Pinpoint the cell where the given text exists, returning its (X, Y) midpoint coordinate. 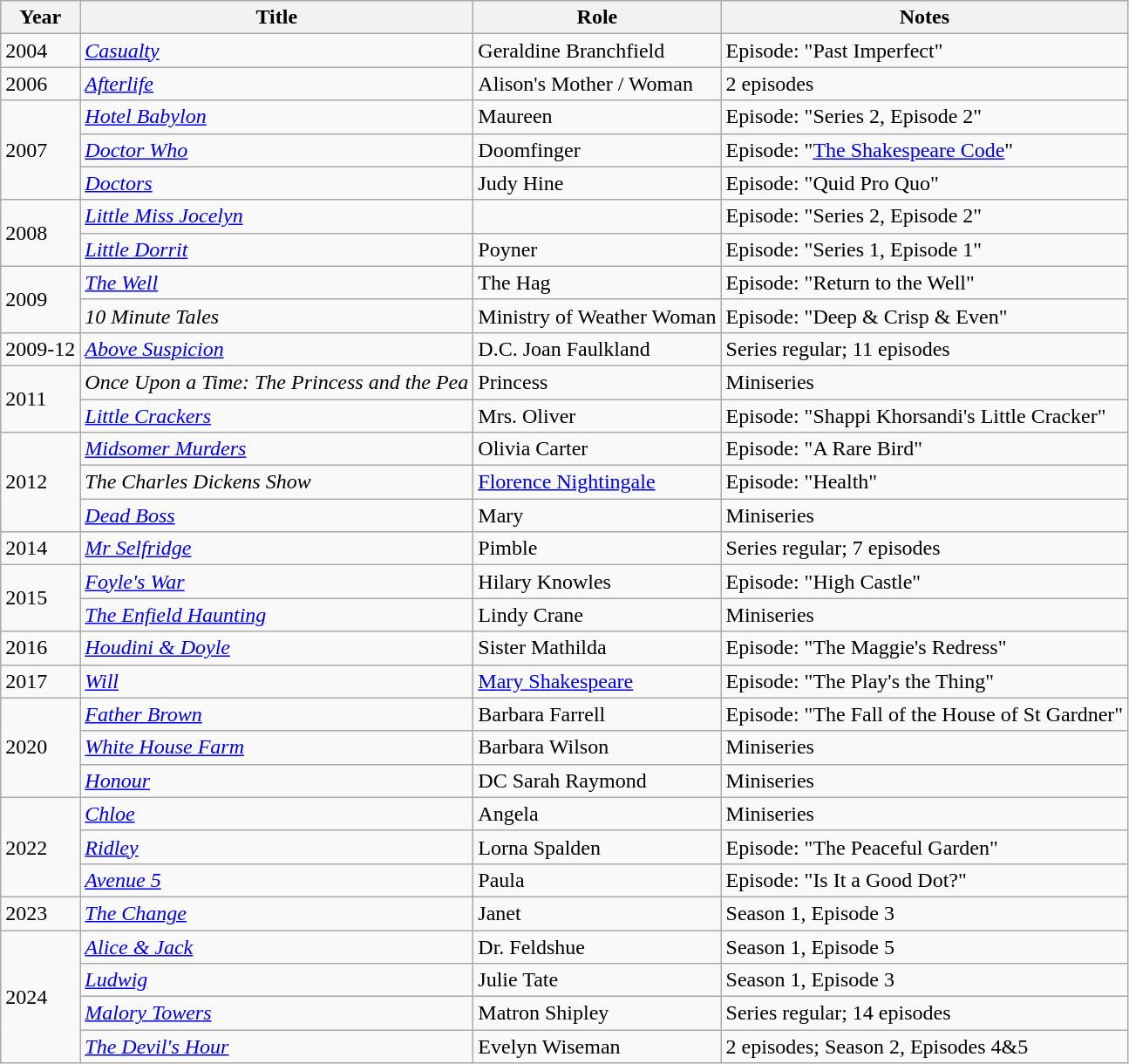
Geraldine Branchfield (597, 51)
Avenue 5 (277, 880)
Mary Shakespeare (597, 681)
Barbara Farrell (597, 714)
Little Dorrit (277, 249)
Afterlife (277, 84)
Hotel Babylon (277, 117)
Alice & Jack (277, 946)
Episode: "High Castle" (924, 582)
Role (597, 17)
Paula (597, 880)
Malory Towers (277, 1013)
Lindy Crane (597, 615)
2012 (40, 482)
2020 (40, 747)
Once Upon a Time: The Princess and the Pea (277, 382)
Episode: "The Shakespeare Code" (924, 150)
10 Minute Tales (277, 316)
Year (40, 17)
Doomfinger (597, 150)
Angela (597, 814)
Maureen (597, 117)
Episode: "The Maggie's Redress" (924, 648)
Episode: "Past Imperfect" (924, 51)
The Charles Dickens Show (277, 482)
Mrs. Oliver (597, 416)
2016 (40, 648)
D.C. Joan Faulkland (597, 349)
Series regular; 14 episodes (924, 1013)
Episode: "Health" (924, 482)
Olivia Carter (597, 449)
2004 (40, 51)
Hilary Knowles (597, 582)
Pimble (597, 549)
Season 1, Episode 5 (924, 946)
2014 (40, 549)
Janet (597, 913)
Little Crackers (277, 416)
Episode: "The Play's the Thing" (924, 681)
Mr Selfridge (277, 549)
Foyle's War (277, 582)
Notes (924, 17)
Episode: "Deep & Crisp & Even" (924, 316)
2008 (40, 233)
Poyner (597, 249)
Little Miss Jocelyn (277, 216)
Episode: "Return to the Well" (924, 283)
2009-12 (40, 349)
Ridley (277, 847)
Honour (277, 781)
Midsomer Murders (277, 449)
Doctors (277, 183)
2009 (40, 299)
Casualty (277, 51)
Above Suspicion (277, 349)
2022 (40, 847)
Episode: "Is It a Good Dot?" (924, 880)
Ministry of Weather Woman (597, 316)
DC Sarah Raymond (597, 781)
The Well (277, 283)
2 episodes (924, 84)
Barbara Wilson (597, 747)
Series regular; 11 episodes (924, 349)
Father Brown (277, 714)
2 episodes; Season 2, Episodes 4&5 (924, 1047)
The Hag (597, 283)
White House Farm (277, 747)
Princess (597, 382)
Julie Tate (597, 980)
2023 (40, 913)
Sister Mathilda (597, 648)
Alison's Mother / Woman (597, 84)
2006 (40, 84)
2011 (40, 399)
2017 (40, 681)
The Devil's Hour (277, 1047)
Florence Nightingale (597, 482)
The Change (277, 913)
Evelyn Wiseman (597, 1047)
Will (277, 681)
Houdini & Doyle (277, 648)
The Enfield Haunting (277, 615)
Judy Hine (597, 183)
Chloe (277, 814)
Episode: "The Peaceful Garden" (924, 847)
Matron Shipley (597, 1013)
Episode: "A Rare Bird" (924, 449)
Dead Boss (277, 515)
Doctor Who (277, 150)
Episode: "Quid Pro Quo" (924, 183)
Lorna Spalden (597, 847)
Title (277, 17)
2024 (40, 996)
Episode: "Shappi Khorsandi's Little Cracker" (924, 416)
Series regular; 7 episodes (924, 549)
Episode: "The Fall of the House of St Gardner" (924, 714)
Episode: "Series 1, Episode 1" (924, 249)
2007 (40, 150)
Dr. Feldshue (597, 946)
Mary (597, 515)
Ludwig (277, 980)
2015 (40, 598)
